Output the (x, y) coordinate of the center of the cell containing the given text.  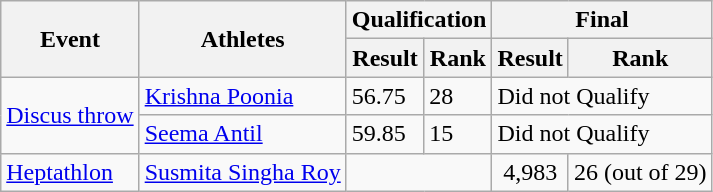
15 (458, 134)
Qualification (419, 20)
26 (out of 29) (640, 172)
Heptathlon (70, 172)
59.85 (385, 134)
4,983 (530, 172)
56.75 (385, 96)
Seema Antil (242, 134)
Discus throw (70, 115)
28 (458, 96)
Event (70, 39)
Athletes (242, 39)
Krishna Poonia (242, 96)
Susmita Singha Roy (242, 172)
Final (602, 20)
